Extract the (X, Y) coordinate from the center of the cell holding the provided text.  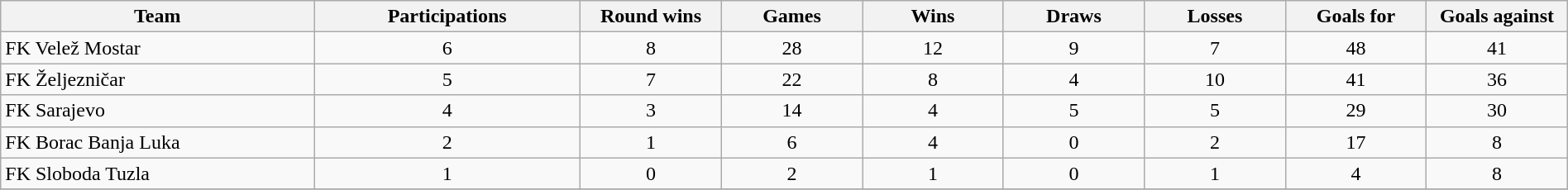
9 (1073, 48)
12 (933, 48)
Goals for (1355, 17)
Losses (1215, 17)
Games (791, 17)
28 (791, 48)
Participations (447, 17)
10 (1215, 79)
Draws (1073, 17)
FK Željezničar (157, 79)
FK Velež Mostar (157, 48)
FK Sarajevo (157, 111)
Team (157, 17)
3 (651, 111)
48 (1355, 48)
14 (791, 111)
36 (1497, 79)
Goals against (1497, 17)
FK Sloboda Tuzla (157, 173)
30 (1497, 111)
Wins (933, 17)
Round wins (651, 17)
29 (1355, 111)
17 (1355, 142)
22 (791, 79)
FK Borac Banja Luka (157, 142)
